Pinpoint the cell where the given text exists, returning its (X, Y) midpoint coordinate. 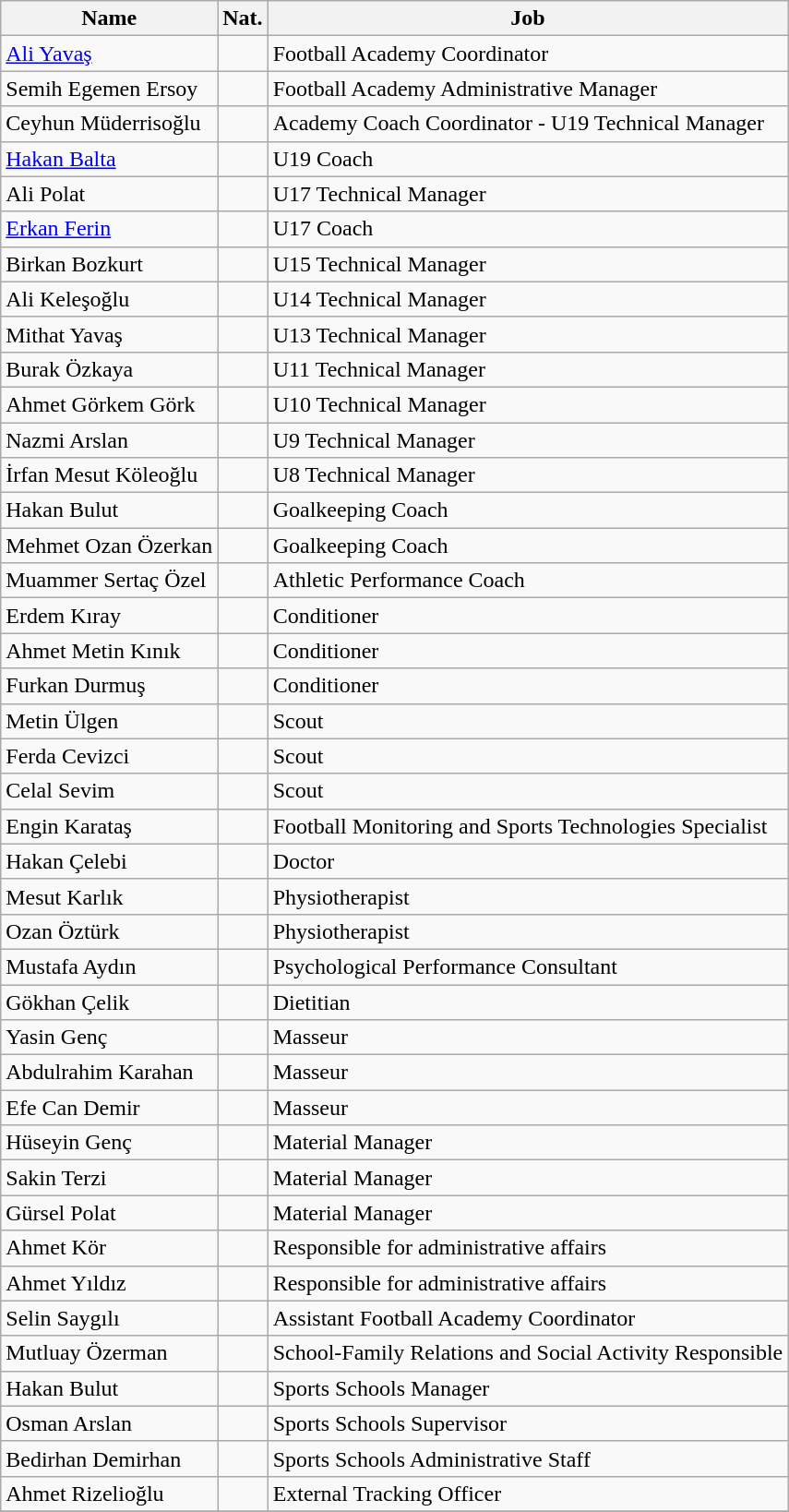
Ahmet Kör (109, 1248)
Selin Saygılı (109, 1318)
Assistant Football Academy Coordinator (528, 1318)
Ali Keleşoğlu (109, 299)
Sports Schools Manager (528, 1388)
Football Monitoring and Sports Technologies Specialist (528, 826)
U8 Technical Manager (528, 475)
Abdulrahim Karahan (109, 1073)
Ozan Öztürk (109, 931)
Ahmet Yıldız (109, 1283)
Metin Ülgen (109, 721)
Hüseyin Genç (109, 1143)
Ali Polat (109, 194)
Job (528, 18)
Gürsel Polat (109, 1213)
U17 Technical Manager (528, 194)
U11 Technical Manager (528, 369)
Ali Yavaş (109, 54)
Football Academy Administrative Manager (528, 89)
Hakan Çelebi (109, 861)
U14 Technical Manager (528, 299)
Erkan Ferin (109, 229)
Mehmet Ozan Özerkan (109, 546)
Ferda Cevizci (109, 756)
Celal Sevim (109, 791)
Mustafa Aydın (109, 966)
Gökhan Çelik (109, 1002)
Bedirhan Demirhan (109, 1458)
Efe Can Demir (109, 1108)
U13 Technical Manager (528, 334)
Sports Schools Supervisor (528, 1423)
Athletic Performance Coach (528, 581)
Semih Egemen Ersoy (109, 89)
U19 Coach (528, 159)
Sports Schools Administrative Staff (528, 1458)
İrfan Mesut Köleoğlu (109, 475)
Ahmet Metin Kınık (109, 651)
Birkan Bozkurt (109, 264)
U17 Coach (528, 229)
Nat. (243, 18)
Erdem Kıray (109, 616)
Football Academy Coordinator (528, 54)
Osman Arslan (109, 1423)
Sakin Terzi (109, 1178)
U15 Technical Manager (528, 264)
School-Family Relations and Social Activity Responsible (528, 1353)
Ceyhun Müderrisoğlu (109, 124)
Ahmet Görkem Görk (109, 404)
U10 Technical Manager (528, 404)
Engin Karataş (109, 826)
Doctor (528, 861)
U9 Technical Manager (528, 440)
Muammer Sertaç Özel (109, 581)
Mutluay Özerman (109, 1353)
Nazmi Arslan (109, 440)
External Tracking Officer (528, 1494)
Academy Coach Coordinator - U19 Technical Manager (528, 124)
Ahmet Rizelioğlu (109, 1494)
Furkan Durmuş (109, 686)
Hakan Balta (109, 159)
Mesut Karlık (109, 896)
Psychological Performance Consultant (528, 966)
Dietitian (528, 1002)
Yasin Genç (109, 1038)
Burak Özkaya (109, 369)
Name (109, 18)
Mithat Yavaş (109, 334)
